Scan for the cell matching the given text and deliver its [x, y] coordinate at center. 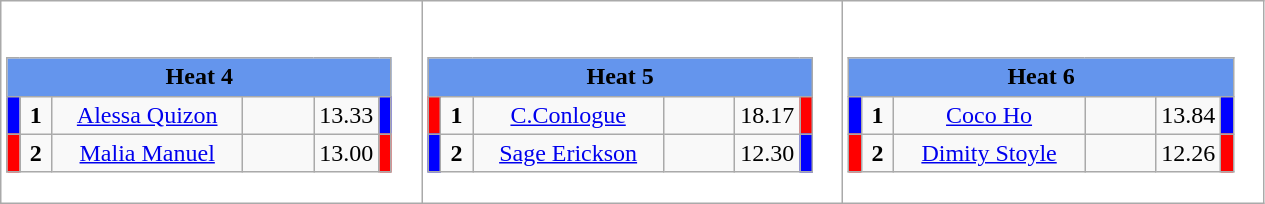
13.33 [346, 115]
12.26 [1188, 153]
C.Conlogue [568, 115]
Dimity Stoyle [990, 153]
Sage Erickson [568, 153]
Heat 5 [620, 77]
Alessa Quizon [148, 115]
13.84 [1188, 115]
13.00 [346, 153]
Heat 4 1 Alessa Quizon 13.33 2 Malia Manuel 13.00 [212, 102]
Heat 4 [199, 77]
Heat 6 1 Coco Ho 13.84 2 Dimity Stoyle 12.26 [1054, 102]
Heat 5 1 C.Conlogue 18.17 2 Sage Erickson 12.30 [632, 102]
Heat 6 [1041, 77]
18.17 [768, 115]
12.30 [768, 153]
Malia Manuel [148, 153]
Coco Ho [990, 115]
